Return [X, Y] of the center of cell containing provided text 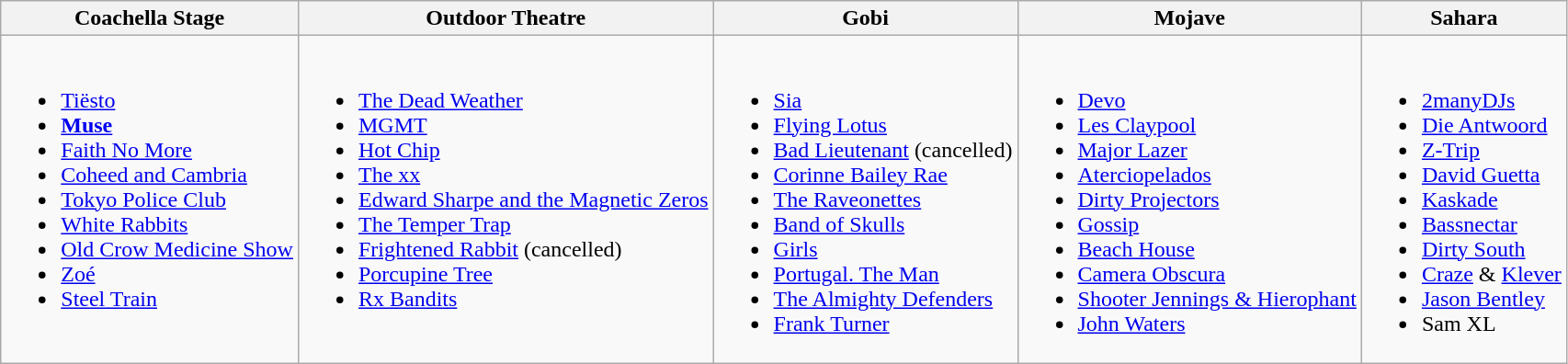
Mojave [1189, 18]
Outdoor Theatre [506, 18]
Coachella Stage [150, 18]
SiaFlying LotusBad Lieutenant (cancelled)Corinne Bailey RaeThe RaveonettesBand of SkullsGirlsPortugal. The ManThe Almighty DefendersFrank Turner [866, 199]
DevoLes ClaypoolMajor LazerAterciopeladosDirty ProjectorsGossipBeach HouseCamera ObscuraShooter Jennings & HierophantJohn Waters [1189, 199]
TiëstoMuseFaith No MoreCoheed and CambriaTokyo Police ClubWhite RabbitsOld Crow Medicine ShowZoéSteel Train [150, 199]
2manyDJsDie AntwoordZ-TripDavid GuettaKaskadeBassnectarDirty SouthCraze & KleverJason BentleySam XL [1463, 199]
Gobi [866, 18]
Sahara [1463, 18]
The Dead WeatherMGMTHot ChipThe xxEdward Sharpe and the Magnetic ZerosThe Temper TrapFrightened Rabbit (cancelled)Porcupine TreeRx Bandits [506, 199]
